Output the (X, Y) coordinate of the center of the cell containing the given text.  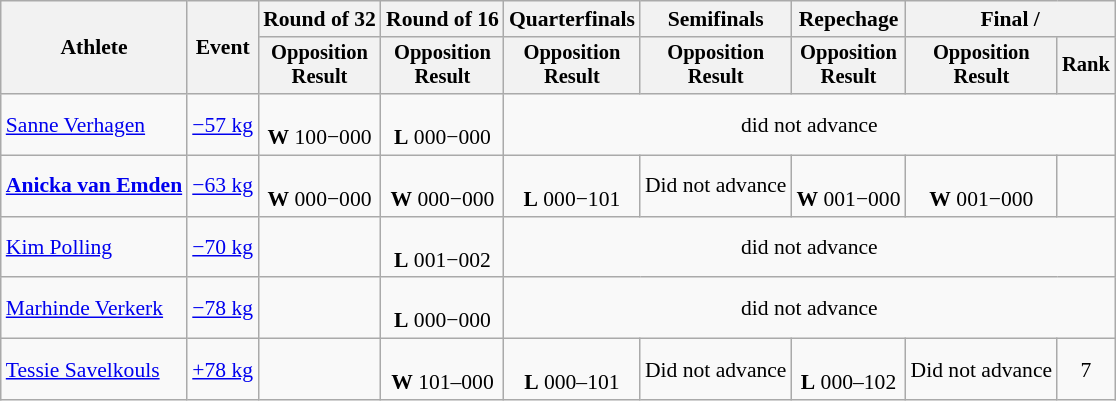
−70 kg (222, 248)
L 000–101 (572, 370)
Sanne Verhagen (94, 124)
W 100−000 (320, 124)
Tessie Savelkouls (94, 370)
Semifinals (716, 19)
−57 kg (222, 124)
Final / (1010, 19)
+78 kg (222, 370)
Marhinde Verkerk (94, 308)
Kim Polling (94, 248)
−63 kg (222, 186)
Repechage (848, 19)
W 101–000 (442, 370)
7 (1086, 370)
Round of 32 (320, 19)
L 001−002 (442, 248)
Anicka van Emden (94, 186)
−78 kg (222, 308)
Athlete (94, 48)
L 000−101 (572, 186)
Round of 16 (442, 19)
Quarterfinals (572, 19)
Rank (1086, 66)
L 000–102 (848, 370)
Event (222, 48)
